Provide the [X, Y] coordinate of the cell's center where the given text is located.  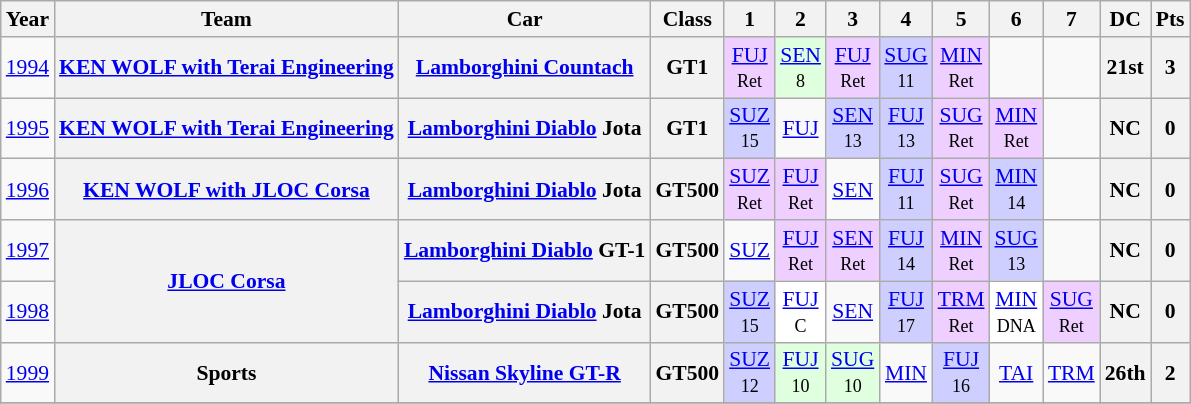
Team [226, 19]
TRM [1072, 372]
1997 [28, 250]
MINDNA [1016, 312]
Lamborghini Countach [525, 68]
21st [1126, 68]
Year [28, 19]
1996 [28, 190]
1995 [28, 128]
FUJ17 [906, 312]
Class [687, 19]
SUZ12 [750, 372]
FUJ11 [906, 190]
MIN14 [1016, 190]
FUJ [800, 128]
JLOC Corsa [226, 281]
5 [962, 19]
FUJ13 [906, 128]
SUZ [750, 250]
FUJ16 [962, 372]
SENRet [852, 250]
4 [906, 19]
1 [750, 19]
1998 [28, 312]
SUG13 [1016, 250]
FUJC [800, 312]
DC [1126, 19]
1999 [28, 372]
Pts [1170, 19]
7 [1072, 19]
SEN8 [800, 68]
SUZRet [750, 190]
26th [1126, 372]
TAI [1016, 372]
KEN WOLF with JLOC Corsa [226, 190]
SUG11 [906, 68]
FUJ14 [906, 250]
Sports [226, 372]
Lamborghini Diablo GT-1 [525, 250]
Car [525, 19]
MIN [906, 372]
6 [1016, 19]
FUJ10 [800, 372]
1994 [28, 68]
SEN13 [852, 128]
SUG10 [852, 372]
Nissan Skyline GT-R [525, 372]
TRMRet [962, 312]
